Find where the given text appears and provide that cell's center as (X, Y) coordinate. 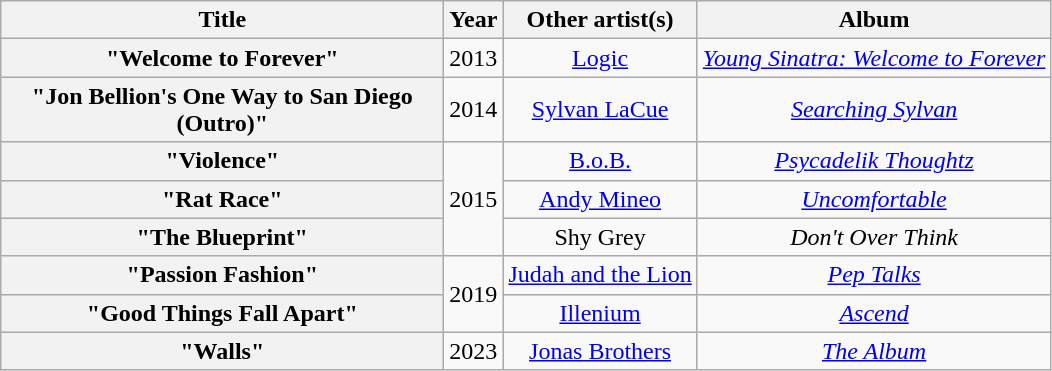
Pep Talks (874, 275)
Album (874, 20)
Andy Mineo (600, 199)
2014 (474, 110)
Ascend (874, 313)
Title (222, 20)
Jonas Brothers (600, 351)
Logic (600, 58)
Don't Over Think (874, 237)
Other artist(s) (600, 20)
Shy Grey (600, 237)
2023 (474, 351)
Sylvan LaCue (600, 110)
Judah and the Lion (600, 275)
Year (474, 20)
The Album (874, 351)
Uncomfortable (874, 199)
"Welcome to Forever" (222, 58)
2013 (474, 58)
"The Blueprint" (222, 237)
B.o.B. (600, 161)
"Passion Fashion" (222, 275)
Psycadelik Thoughtz (874, 161)
"Jon Bellion's One Way to San Diego (Outro)" (222, 110)
"Violence" (222, 161)
"Good Things Fall Apart" (222, 313)
2019 (474, 294)
Illenium (600, 313)
Searching Sylvan (874, 110)
"Rat Race" (222, 199)
2015 (474, 199)
"Walls" (222, 351)
Young Sinatra: Welcome to Forever (874, 58)
